Extract the [X, Y] coordinate from the center of the cell holding the provided text.  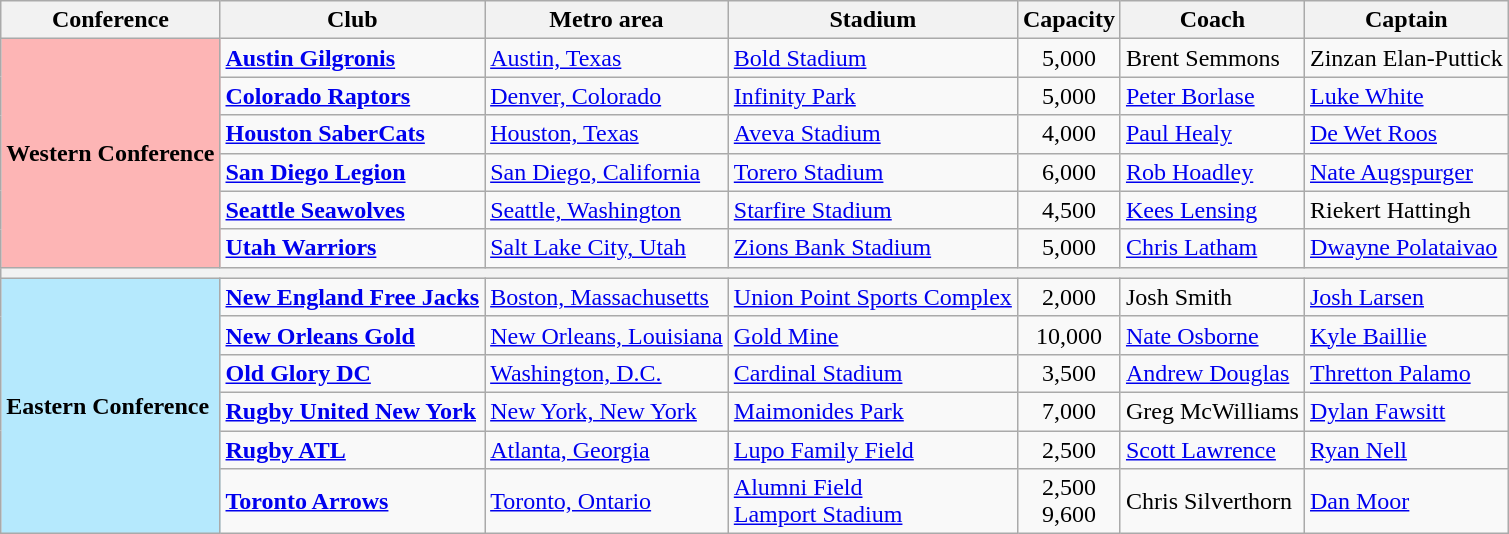
2,500 [1068, 449]
4,500 [1068, 210]
Kyle Baillie [1406, 335]
Toronto, Ontario [607, 502]
Colorado Raptors [352, 96]
Thretton Palamo [1406, 373]
Washington, D.C. [607, 373]
Torero Stadium [872, 172]
De Wet Roos [1406, 134]
Infinity Park [872, 96]
Capacity [1068, 20]
10,000 [1068, 335]
Rob Hoadley [1212, 172]
Coach [1212, 20]
Atlanta, Georgia [607, 449]
Luke White [1406, 96]
Kees Lensing [1212, 210]
Bold Stadium [872, 58]
Eastern Conference [110, 406]
Gold Mine [872, 335]
Salt Lake City, Utah [607, 248]
Josh Larsen [1406, 297]
New Orleans, Louisiana [607, 335]
3,500 [1068, 373]
Conference [110, 20]
Dylan Fawsitt [1406, 411]
Starfire Stadium [872, 210]
Scott Lawrence [1212, 449]
Dan Moor [1406, 502]
Seattle Seawolves [352, 210]
4,000 [1068, 134]
Dwayne Polataivao [1406, 248]
Austin, Texas [607, 58]
7,000 [1068, 411]
Aveva Stadium [872, 134]
Old Glory DC [352, 373]
Zions Bank Stadium [872, 248]
Zinzan Elan-Puttick [1406, 58]
Brent Semmons [1212, 58]
Utah Warriors [352, 248]
New England Free Jacks [352, 297]
Seattle, Washington [607, 210]
Union Point Sports Complex [872, 297]
2,000 [1068, 297]
Rugby ATL [352, 449]
2,5009,600 [1068, 502]
Club [352, 20]
Houston, Texas [607, 134]
Boston, Massachusetts [607, 297]
Toronto Arrows [352, 502]
San Diego, California [607, 172]
Metro area [607, 20]
Josh Smith [1212, 297]
Chris Latham [1212, 248]
Captain [1406, 20]
Alumni FieldLamport Stadium [872, 502]
Paul Healy [1212, 134]
Lupo Family Field [872, 449]
Nate Augspurger [1406, 172]
Rugby United New York [352, 411]
Greg McWilliams [1212, 411]
Houston SaberCats [352, 134]
New Orleans Gold [352, 335]
San Diego Legion [352, 172]
Stadium [872, 20]
Riekert Hattingh [1406, 210]
Andrew Douglas [1212, 373]
Chris Silverthorn [1212, 502]
Maimonides Park [872, 411]
Western Conference [110, 153]
Ryan Nell [1406, 449]
Austin Gilgronis [352, 58]
6,000 [1068, 172]
Denver, Colorado [607, 96]
Nate Osborne [1212, 335]
Cardinal Stadium [872, 373]
Peter Borlase [1212, 96]
New York, New York [607, 411]
